Output the (X, Y) coordinate of the center of the cell containing the given text.  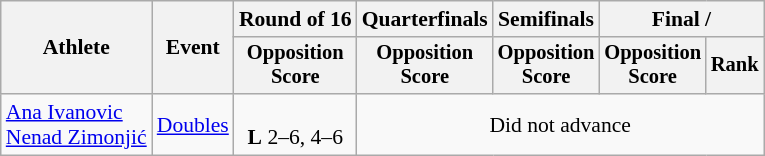
Ana IvanovicNenad Zimonjić (76, 124)
Rank (735, 66)
Final / (681, 19)
Semifinals (546, 19)
Round of 16 (296, 19)
Quarterfinals (425, 19)
Did not advance (560, 124)
L 2–6, 4–6 (296, 124)
Athlete (76, 48)
Event (193, 48)
Doubles (193, 124)
